Extract the (X, Y) coordinate from the center of the cell holding the provided text.  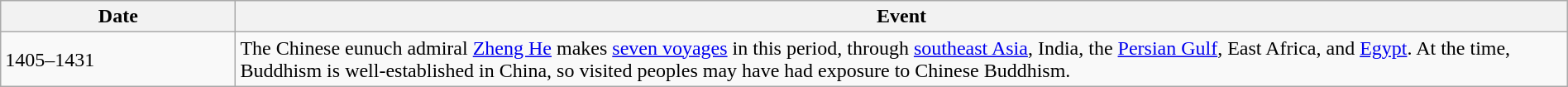
1405–1431 (118, 60)
Event (901, 17)
Date (118, 17)
